Find where the given text appears and provide that cell's center as (x, y) coordinate. 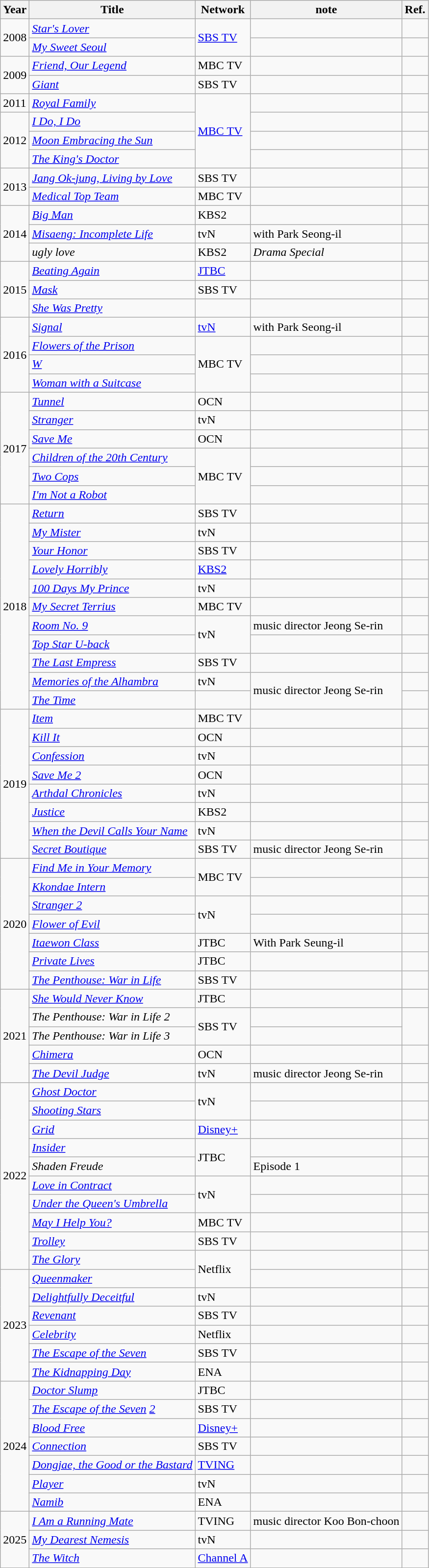
2024 (15, 1446)
Love in Contract (112, 1185)
Stranger (112, 420)
Celebrity (112, 1334)
W (112, 364)
Grid (112, 1129)
When the Devil Calls Your Name (112, 831)
The Penthouse: War in Life 2 (112, 1017)
Big Man (112, 215)
Return (112, 513)
Ref. (415, 10)
I Do, I Do (112, 122)
The Last Empress (112, 663)
2016 (15, 355)
My Secret Terrius (112, 607)
2008 (15, 38)
2019 (15, 784)
Two Cops (112, 476)
Lovely Horribly (112, 570)
Kkondae Intern (112, 887)
Secret Boutique (112, 849)
She Would Never Know (112, 998)
Confession (112, 756)
Ghost Doctor (112, 1092)
Title (112, 10)
2021 (15, 1036)
Justice (112, 812)
My Mister (112, 532)
Children of the 20th Century (112, 457)
The Penthouse: War in Life 3 (112, 1036)
Signal (112, 327)
Insider (112, 1148)
Flower of Evil (112, 924)
Itaewon Class (112, 943)
Doctor Slump (112, 1390)
Year (15, 10)
Channel A (223, 1558)
ugly love (112, 252)
The Time (112, 700)
Episode 1 (327, 1167)
The Escape of the Seven 2 (112, 1409)
2023 (15, 1325)
2014 (15, 233)
Find Me in Your Memory (112, 868)
Kill It (112, 737)
Moon Embracing the Sun (112, 140)
She Was Pretty (112, 308)
Dongjae, the Good or the Bastard (112, 1465)
Connection (112, 1446)
2011 (15, 103)
100 Days My Prince (112, 588)
2009 (15, 75)
Giant (112, 84)
Jang Ok-jung, Living by Love (112, 177)
2013 (15, 187)
With Park Seung-il (327, 943)
Revenant (112, 1316)
2012 (15, 140)
Room No. 9 (112, 625)
Beating Again (112, 271)
Blood Free (112, 1428)
Memories of the Alhambra (112, 681)
Shooting Stars (112, 1110)
Chimera (112, 1054)
My Sweet Seoul (112, 47)
Flowers of the Prison (112, 346)
music director Koo Bon-choon (327, 1521)
Misaeng: Incomplete Life (112, 234)
Arthdal Chronicles (112, 793)
Stranger 2 (112, 905)
Item (112, 719)
Under the Queen's Umbrella (112, 1204)
May I Help You? (112, 1222)
Namib (112, 1502)
Tunnel (112, 401)
note (327, 10)
The Glory (112, 1260)
The Escape of the Seven (112, 1353)
The King's Doctor (112, 159)
Your Honor (112, 551)
Shaden Freude (112, 1167)
Friend, Our Legend (112, 66)
Player (112, 1484)
Star's Lover (112, 28)
Mask (112, 290)
The Devil Judge (112, 1073)
Private Lives (112, 961)
2018 (15, 607)
Network (223, 10)
2025 (15, 1540)
Delightfully Deceitful (112, 1297)
Queenmaker (112, 1278)
The Kidnapping Day (112, 1371)
My Dearest Nemesis (112, 1540)
The Penthouse: War in Life (112, 980)
Save Me (112, 439)
2020 (15, 924)
2017 (15, 448)
Trolley (112, 1241)
The Witch (112, 1558)
I'm Not a Robot (112, 495)
Medical Top Team (112, 196)
Top Star U-back (112, 644)
2022 (15, 1175)
Woman with a Suitcase (112, 383)
Royal Family (112, 103)
Save Me 2 (112, 774)
I Am a Running Mate (112, 1521)
2015 (15, 290)
Drama Special (327, 252)
